Return the [X, Y] coordinate for the center point of the cell that contains the specified text.  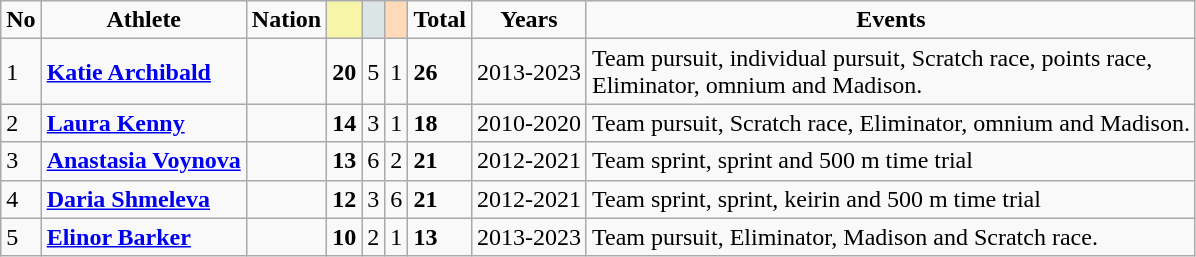
26 [440, 72]
Katie Archibald [144, 72]
No [21, 20]
Team sprint, sprint, keirin and 500 m time trial [890, 199]
Team pursuit, Eliminator, Madison and Scratch race. [890, 237]
Anastasia Voynova [144, 161]
Nation [286, 20]
18 [440, 123]
12 [344, 199]
Team pursuit, individual pursuit, Scratch race, points race,Eliminator, omnium and Madison. [890, 72]
14 [344, 123]
10 [344, 237]
Athlete [144, 20]
4 [21, 199]
Team sprint, sprint and 500 m time trial [890, 161]
Events [890, 20]
20 [344, 72]
Laura Kenny [144, 123]
Elinor Barker [144, 237]
Years [528, 20]
Total [440, 20]
2010-2020 [528, 123]
Team pursuit, Scratch race, Eliminator, omnium and Madison. [890, 123]
Daria Shmeleva [144, 199]
